Capture the cell that displays the provided text and extract its [X, Y] central coordinate. 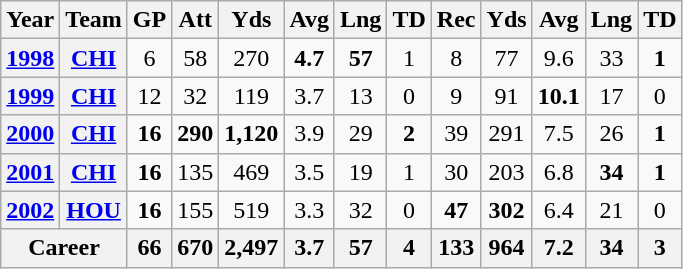
3.9 [310, 134]
Year [30, 20]
519 [252, 210]
30 [456, 172]
12 [149, 96]
9.6 [558, 58]
290 [196, 134]
964 [506, 248]
270 [252, 58]
203 [506, 172]
21 [611, 210]
1998 [30, 58]
Att [196, 20]
3 [660, 248]
6.4 [558, 210]
119 [252, 96]
39 [456, 134]
2,497 [252, 248]
7.5 [558, 134]
91 [506, 96]
1,120 [252, 134]
469 [252, 172]
155 [196, 210]
13 [360, 96]
19 [360, 172]
4 [409, 248]
3.3 [310, 210]
6 [149, 58]
135 [196, 172]
33 [611, 58]
77 [506, 58]
6.8 [558, 172]
66 [149, 248]
133 [456, 248]
302 [506, 210]
17 [611, 96]
9 [456, 96]
2000 [30, 134]
Rec [456, 20]
HOU [94, 210]
2002 [30, 210]
26 [611, 134]
3.5 [310, 172]
29 [360, 134]
8 [456, 58]
58 [196, 58]
7.2 [558, 248]
47 [456, 210]
1999 [30, 96]
10.1 [558, 96]
670 [196, 248]
GP [149, 20]
2001 [30, 172]
291 [506, 134]
Team [94, 20]
Career [64, 248]
4.7 [310, 58]
2 [409, 134]
